From the cell containing the given text, extract its center point as (X, Y) coordinate. 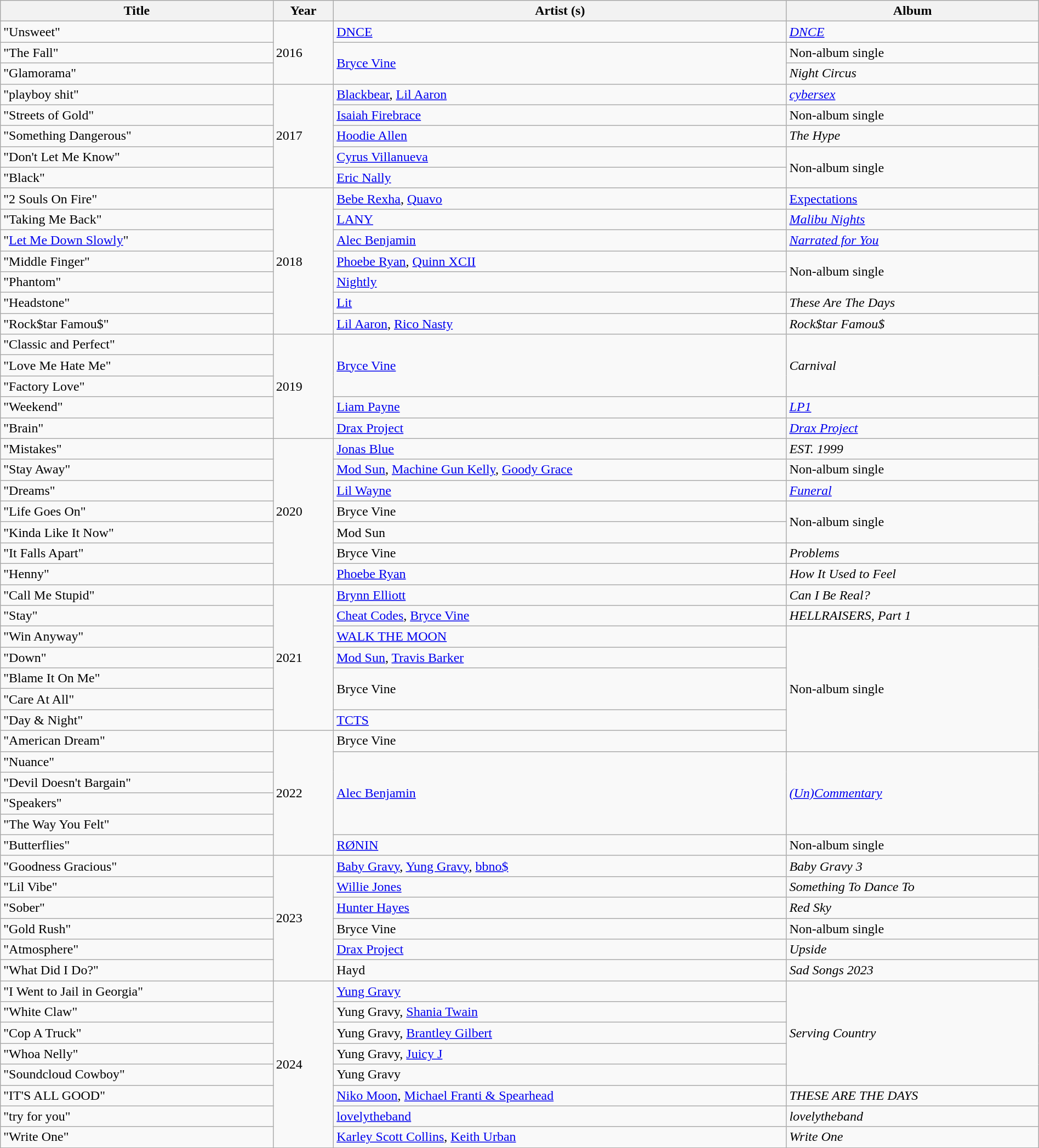
"Write One" (137, 1137)
THESE ARE THE DAYS (912, 1095)
"Win Anyway" (137, 637)
"Day & Night" (137, 720)
"Whoa Nelly" (137, 1054)
Title (137, 11)
Brynn Elliott (560, 595)
Nightly (560, 282)
2022 (304, 793)
"Factory Love" (137, 386)
"Down" (137, 658)
Artist (s) (560, 11)
Sad Songs 2023 (912, 970)
TCTS (560, 720)
Mod Sun (560, 532)
Narrated for You (912, 240)
Rock$tar Famou$ (912, 324)
The Hype (912, 136)
2021 (304, 657)
"Love Me Hate Me" (137, 365)
WALK THE MOON (560, 637)
"Brain" (137, 428)
Upside (912, 950)
2018 (304, 261)
"The Fall" (137, 53)
"Glamorama" (137, 73)
Carnival (912, 365)
"What Did I Do?" (137, 970)
"IT'S ALL GOOD" (137, 1095)
"Cop A Truck" (137, 1033)
Baby Gravy, Yung Gravy, bbno$ (560, 866)
Blackbear, Lil Aaron (560, 94)
"Nuance" (137, 762)
Willie Jones (560, 887)
HELLRAISERS, Part 1 (912, 616)
Problems (912, 553)
"Classic and Perfect" (137, 345)
"American Dream" (137, 741)
"Dreams" (137, 490)
Jonas Blue (560, 449)
"Something Dangerous" (137, 136)
"Stay" (137, 616)
Cheat Codes, Bryce Vine (560, 616)
"Devil Doesn't Bargain" (137, 783)
"Sober" (137, 907)
"Life Goes On" (137, 511)
"The Way You Felt" (137, 824)
Yung Gravy, Brantley Gilbert (560, 1033)
"try for you" (137, 1116)
Bebe Rexha, Quavo (560, 198)
Album (912, 11)
RØNIN (560, 845)
2017 (304, 136)
Hoodie Allen (560, 136)
Lit (560, 303)
"Call Me Stupid" (137, 595)
LANY (560, 219)
"Kinda Like It Now" (137, 532)
"Black" (137, 178)
"Don't Let Me Know" (137, 157)
Eric Nally (560, 178)
These Are The Days (912, 303)
Funeral (912, 490)
LP1 (912, 407)
Red Sky (912, 907)
"Weekend" (137, 407)
"It Falls Apart" (137, 553)
Phoebe Ryan, Quinn XCII (560, 261)
Lil Aaron, Rico Nasty (560, 324)
Hayd (560, 970)
"Butterflies" (137, 845)
Hunter Hayes (560, 907)
"Headstone" (137, 303)
Yung Gravy, Shania Twain (560, 1012)
How It Used to Feel (912, 574)
"playboy shit" (137, 94)
cybersex (912, 94)
"Lil Vibe" (137, 887)
2016 (304, 53)
Phoebe Ryan (560, 574)
Malibu Nights (912, 219)
"Unsweet" (137, 32)
"Stay Away" (137, 470)
Isaiah Firebrace (560, 115)
"Atmosphere" (137, 950)
Write One (912, 1137)
"Care At All" (137, 699)
Expectations (912, 198)
Baby Gravy 3 (912, 866)
(Un)Commentary (912, 793)
"Mistakes" (137, 449)
Can I Be Real? (912, 595)
Niko Moon, Michael Franti & Spearhead (560, 1095)
"Soundcloud Cowboy" (137, 1075)
Karley Scott Collins, Keith Urban (560, 1137)
"Middle Finger" (137, 261)
Night Circus (912, 73)
Mod Sun, Travis Barker (560, 658)
"White Claw" (137, 1012)
"Phantom" (137, 282)
Serving Country (912, 1033)
"Henny" (137, 574)
Liam Payne (560, 407)
2020 (304, 511)
"Blame It On Me" (137, 678)
"Goodness Gracious" (137, 866)
2019 (304, 386)
Mod Sun, Machine Gun Kelly, Goody Grace (560, 470)
"Gold Rush" (137, 929)
Something To Dance To (912, 887)
"Streets of Gold" (137, 115)
Cyrus Villanueva (560, 157)
"Speakers" (137, 803)
2023 (304, 918)
"Let Me Down Slowly" (137, 240)
EST. 1999 (912, 449)
"I Went to Jail in Georgia" (137, 991)
"Rock$tar Famou$" (137, 324)
Yung Gravy, Juicy J (560, 1054)
Lil Wayne (560, 490)
2024 (304, 1064)
"2 Souls On Fire" (137, 198)
Year (304, 11)
"Taking Me Back" (137, 219)
